Capture the cell that displays the provided text and extract its [X, Y] central coordinate. 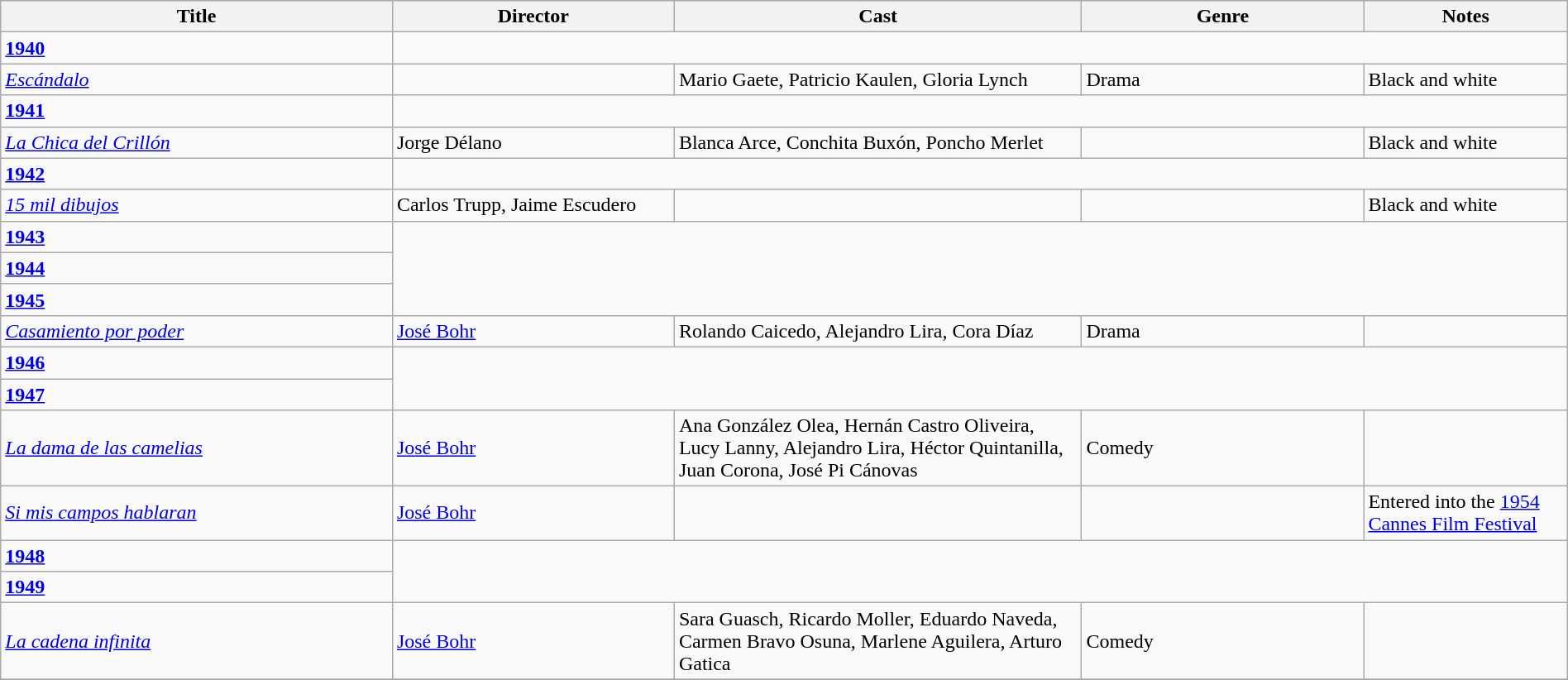
Genre [1222, 17]
1943 [197, 237]
Notes [1465, 17]
Blanca Arce, Conchita Buxón, Poncho Merlet [878, 142]
1940 [197, 48]
Entered into the 1954 Cannes Film Festival [1465, 513]
Casamiento por poder [197, 331]
Sara Guasch, Ricardo Moller, Eduardo Naveda, Carmen Bravo Osuna, Marlene Aguilera, Arturo Gatica [878, 641]
Ana González Olea, Hernán Castro Oliveira, Lucy Lanny, Alejandro Lira, Héctor Quintanilla, Juan Corona, José Pi Cánovas [878, 448]
1949 [197, 587]
Si mis campos hablaran [197, 513]
Cast [878, 17]
1947 [197, 395]
Escándalo [197, 79]
1941 [197, 111]
Mario Gaete, Patricio Kaulen, Gloria Lynch [878, 79]
1942 [197, 174]
La dama de las camelias [197, 448]
Carlos Trupp, Jaime Escudero [533, 205]
1948 [197, 556]
15 mil dibujos [197, 205]
Director [533, 17]
La Chica del Crillón [197, 142]
Title [197, 17]
Jorge Délano [533, 142]
1945 [197, 299]
1946 [197, 362]
Rolando Caicedo, Alejandro Lira, Cora Díaz [878, 331]
La cadena infinita [197, 641]
1944 [197, 268]
